Pinpoint the cell where the given text exists, returning its (x, y) midpoint coordinate. 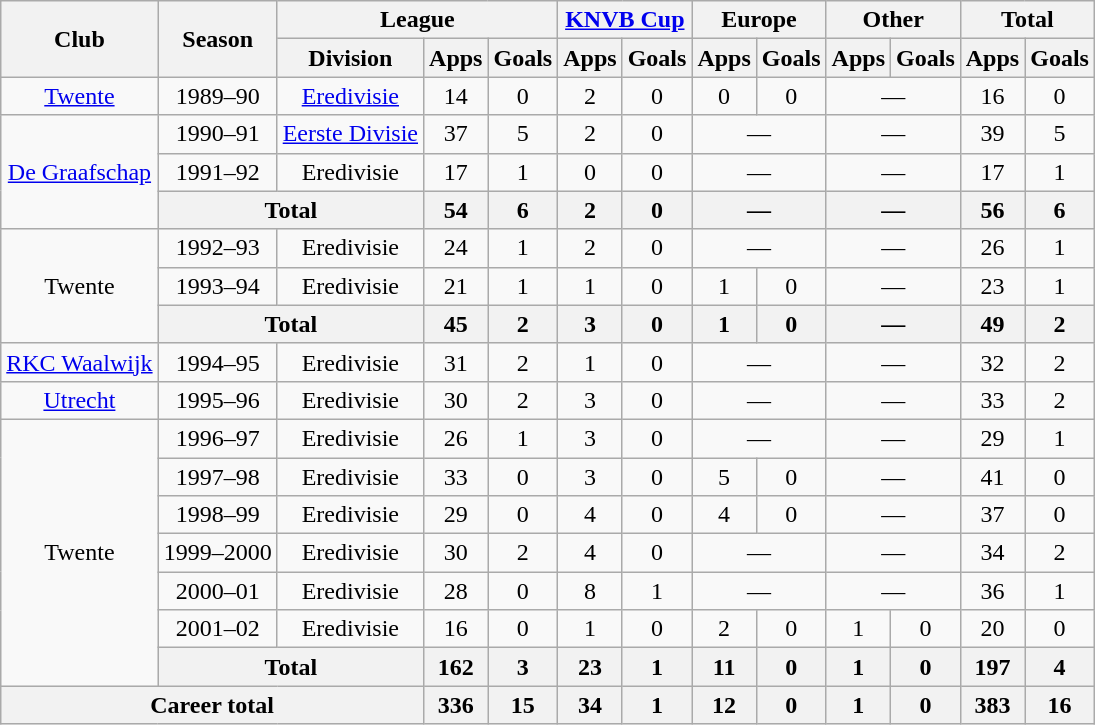
21 (456, 286)
1993–94 (218, 286)
197 (992, 667)
Utrecht (80, 400)
RKC Waalwijk (80, 362)
28 (456, 591)
Division (350, 58)
2001–02 (218, 629)
12 (724, 705)
1989–90 (218, 96)
11 (724, 667)
1990–91 (218, 134)
1992–93 (218, 248)
14 (456, 96)
1996–97 (218, 438)
Europe (759, 20)
31 (456, 362)
336 (456, 705)
20 (992, 629)
Other (893, 20)
41 (992, 477)
32 (992, 362)
49 (992, 324)
2000–01 (218, 591)
Season (218, 39)
1997–98 (218, 477)
24 (456, 248)
Club (80, 39)
KNVB Cup (625, 20)
56 (992, 210)
15 (523, 705)
162 (456, 667)
8 (590, 591)
Eerste Divisie (350, 134)
1999–2000 (218, 553)
1998–99 (218, 515)
1995–96 (218, 400)
1991–92 (218, 172)
1994–95 (218, 362)
54 (456, 210)
39 (992, 134)
36 (992, 591)
De Graafschap (80, 172)
45 (456, 324)
League (418, 20)
Career total (212, 705)
383 (992, 705)
